Find where the given text appears and provide that cell's center as (x, y) coordinate. 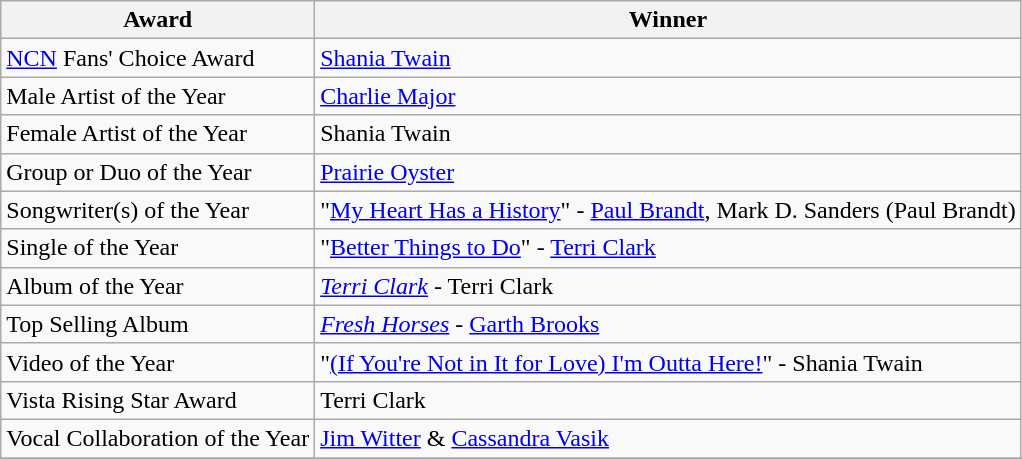
Vocal Collaboration of the Year (158, 438)
NCN Fans' Choice Award (158, 58)
Charlie Major (668, 96)
Songwriter(s) of the Year (158, 210)
"My Heart Has a History" - Paul Brandt, Mark D. Sanders (Paul Brandt) (668, 210)
Jim Witter & Cassandra Vasik (668, 438)
Terri Clark - Terri Clark (668, 286)
Single of the Year (158, 248)
Album of the Year (158, 286)
Fresh Horses - Garth Brooks (668, 324)
"Better Things to Do" - Terri Clark (668, 248)
Top Selling Album (158, 324)
"(If You're Not in It for Love) I'm Outta Here!" - Shania Twain (668, 362)
Female Artist of the Year (158, 134)
Prairie Oyster (668, 172)
Vista Rising Star Award (158, 400)
Award (158, 20)
Video of the Year (158, 362)
Group or Duo of the Year (158, 172)
Terri Clark (668, 400)
Male Artist of the Year (158, 96)
Winner (668, 20)
